Find where the given text appears and provide that cell's center as [X, Y] coordinate. 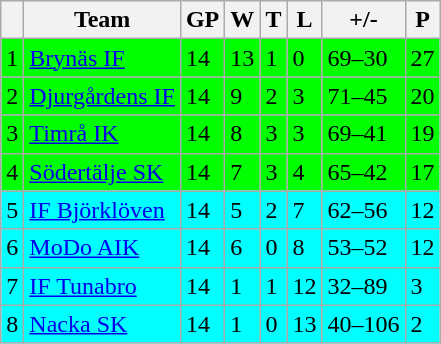
40–106 [364, 324]
+/- [364, 20]
MoDo AIK [102, 248]
19 [422, 134]
IF Björklöven [102, 210]
W [242, 20]
L [304, 20]
Team [102, 20]
IF Tunabro [102, 286]
Södertälje SK [102, 172]
71–45 [364, 96]
Nacka SK [102, 324]
69–30 [364, 58]
Brynäs IF [102, 58]
9 [242, 96]
17 [422, 172]
65–42 [364, 172]
20 [422, 96]
Timrå IK [102, 134]
27 [422, 58]
Djurgårdens IF [102, 96]
GP [202, 20]
P [422, 20]
53–52 [364, 248]
T [274, 20]
62–56 [364, 210]
69–41 [364, 134]
32–89 [364, 286]
